Identify which cell holds the provided text, then report its [X, Y] central coordinate. 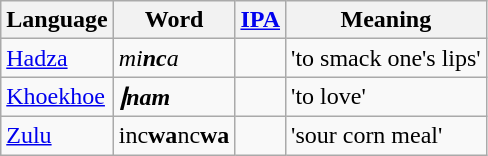
IPA [260, 20]
Khoekhoe [57, 97]
ǀnam [174, 97]
Word [174, 20]
Meaning [386, 20]
'sour corn meal' [386, 135]
minca [174, 58]
incwancwa [174, 135]
'to love' [386, 97]
Language [57, 20]
'to smack one's lips' [386, 58]
Hadza [57, 58]
Zulu [57, 135]
